Scan for the cell matching the given text and deliver its (X, Y) coordinate at center. 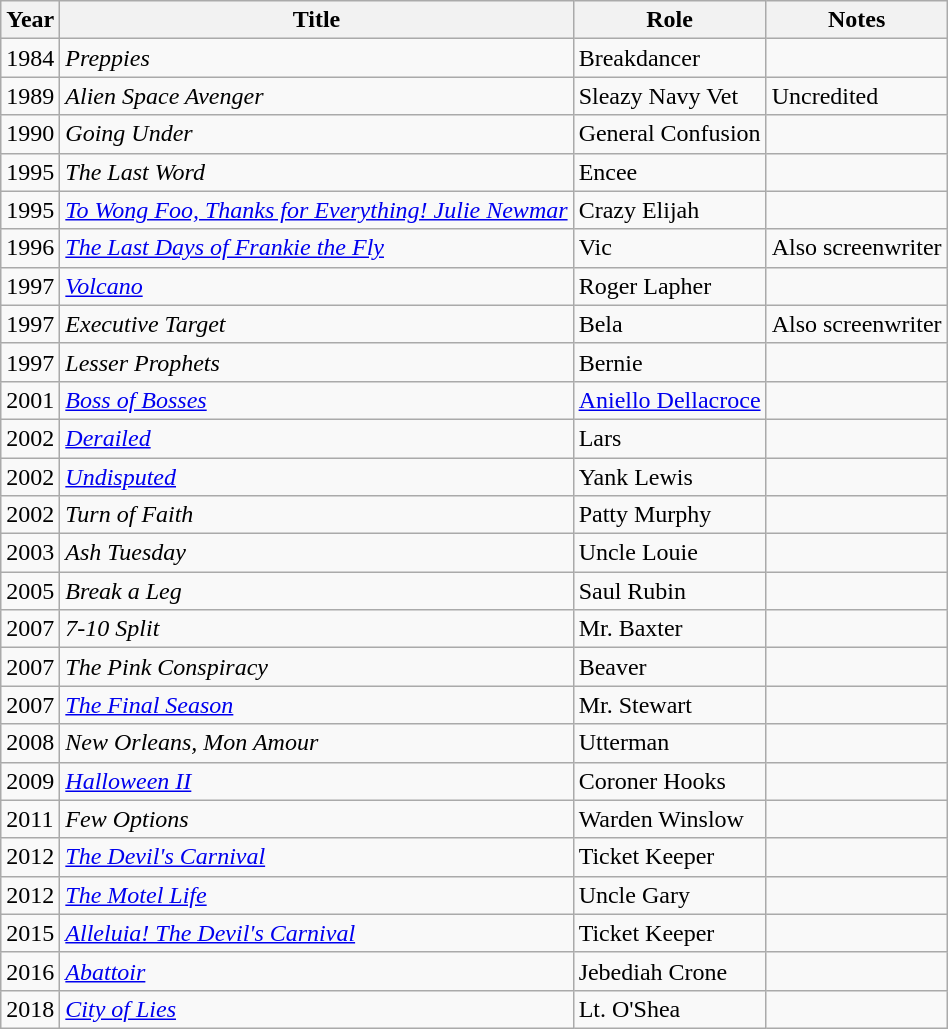
Undisputed (316, 477)
Turn of Faith (316, 515)
Uncle Gary (670, 895)
Role (670, 20)
Boss of Bosses (316, 400)
Halloween II (316, 781)
The Last Word (316, 172)
Few Options (316, 819)
The Motel Life (316, 895)
Ash Tuesday (316, 553)
Notes (856, 20)
2018 (30, 1009)
New Orleans, Mon Amour (316, 743)
Aniello Dellacroce (670, 400)
Uncle Louie (670, 553)
Alien Space Avenger (316, 96)
The Last Days of Frankie the Fly (316, 248)
Vic (670, 248)
General Confusion (670, 134)
The Devil's Carnival (316, 857)
Roger Lapher (670, 286)
Uncredited (856, 96)
Bela (670, 324)
Mr. Stewart (670, 705)
2005 (30, 591)
Bernie (670, 362)
Derailed (316, 438)
2008 (30, 743)
Coroner Hooks (670, 781)
Beaver (670, 667)
Break a Leg (316, 591)
Encee (670, 172)
Abattoir (316, 971)
7-10 Split (316, 629)
Crazy Elijah (670, 210)
The Pink Conspiracy (316, 667)
Mr. Baxter (670, 629)
Patty Murphy (670, 515)
1989 (30, 96)
Title (316, 20)
Volcano (316, 286)
1990 (30, 134)
2016 (30, 971)
Sleazy Navy Vet (670, 96)
2009 (30, 781)
Executive Target (316, 324)
Year (30, 20)
1984 (30, 58)
Jebediah Crone (670, 971)
To Wong Foo, Thanks for Everything! Julie Newmar (316, 210)
1996 (30, 248)
Lesser Prophets (316, 362)
2015 (30, 933)
Alleluia! The Devil's Carnival (316, 933)
City of Lies (316, 1009)
Warden Winslow (670, 819)
2003 (30, 553)
Lt. O'Shea (670, 1009)
Going Under (316, 134)
2001 (30, 400)
Lars (670, 438)
2011 (30, 819)
Yank Lewis (670, 477)
Utterman (670, 743)
Breakdancer (670, 58)
Saul Rubin (670, 591)
The Final Season (316, 705)
Preppies (316, 58)
